Search for the cell housing the specified text and yield its [x, y] center coordinate. 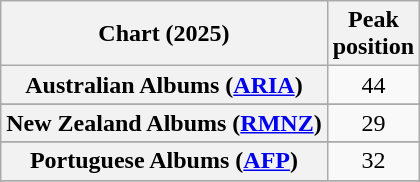
New Zealand Albums (RMNZ) [164, 123]
Chart (2025) [164, 34]
Peakposition [373, 34]
32 [373, 161]
Australian Albums (ARIA) [164, 85]
Portuguese Albums (AFP) [164, 161]
29 [373, 123]
44 [373, 85]
